Find where the given text appears and provide that cell's center as [x, y] coordinate. 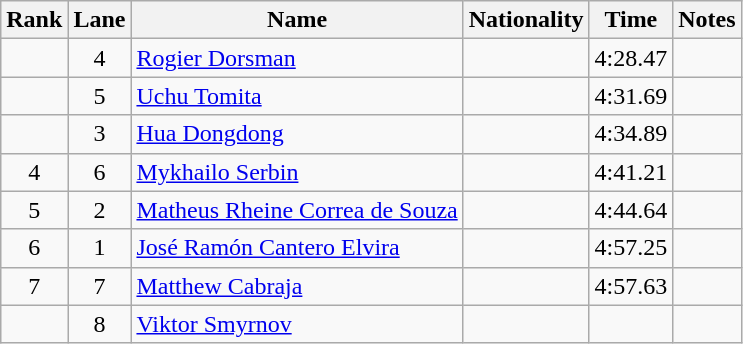
Hua Dongdong [297, 134]
4:28.47 [631, 58]
Matheus Rheine Correa de Souza [297, 210]
Lane [100, 20]
4:57.25 [631, 248]
Uchu Tomita [297, 96]
4:34.89 [631, 134]
1 [100, 248]
Viktor Smyrnov [297, 324]
Matthew Cabraja [297, 286]
José Ramón Cantero Elvira [297, 248]
4:44.64 [631, 210]
Rank [34, 20]
Notes [707, 20]
2 [100, 210]
3 [100, 134]
8 [100, 324]
Rogier Dorsman [297, 58]
Nationality [526, 20]
Mykhailo Serbin [297, 172]
4:41.21 [631, 172]
Time [631, 20]
4:31.69 [631, 96]
4:57.63 [631, 286]
Name [297, 20]
